Scan for the cell matching the given text and deliver its [X, Y] coordinate at center. 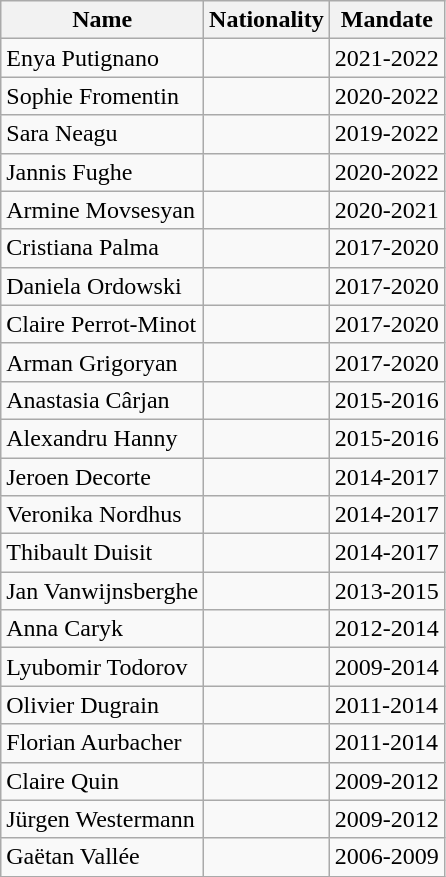
Jannis Fughe [102, 172]
Anastasia Cârjan [102, 400]
Daniela Ordowski [102, 286]
Jürgen Westermann [102, 819]
Thibault Duisit [102, 553]
2009-2014 [386, 667]
2019-2022 [386, 134]
Sophie Fromentin [102, 96]
Jan Vanwijnsberghe [102, 591]
Veronika Nordhus [102, 515]
Cristiana Palma [102, 248]
Armine Movsesyan [102, 210]
2013-2015 [386, 591]
Jeroen Decorte [102, 477]
Lyubomir Todorov [102, 667]
2020-2021 [386, 210]
Sara Neagu [102, 134]
2021-2022 [386, 58]
Enya Putignano [102, 58]
Mandate [386, 20]
Claire Perrot-Minot [102, 324]
2006-2009 [386, 857]
Florian Aurbacher [102, 743]
2012-2014 [386, 629]
Olivier Dugrain [102, 705]
Alexandru Hanny [102, 438]
Nationality [267, 20]
Anna Caryk [102, 629]
Claire Quin [102, 781]
Gaëtan Vallée [102, 857]
Arman Grigoryan [102, 362]
Name [102, 20]
